From the cell containing the given text, extract its center point as [x, y] coordinate. 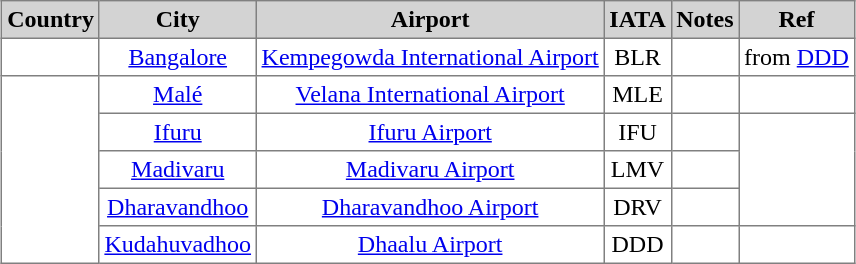
Notes [705, 20]
Country [50, 20]
Ifuru [178, 132]
Airport [430, 20]
IATA [638, 20]
Ref [796, 20]
Madivaru Airport [430, 170]
Kudahuvadhoo [178, 245]
LMV [638, 170]
Bangalore [178, 57]
Ifuru Airport [430, 132]
DRV [638, 207]
IFU [638, 132]
Malé [178, 95]
BLR [638, 57]
Kempegowda International Airport [430, 57]
DDD [638, 245]
from DDD [796, 57]
Velana International Airport [430, 95]
MLE [638, 95]
Dharavandhoo [178, 207]
City [178, 20]
Madivaru [178, 170]
Dhaalu Airport [430, 245]
Dharavandhoo Airport [430, 207]
